From the cell containing the given text, extract its center point as (X, Y) coordinate. 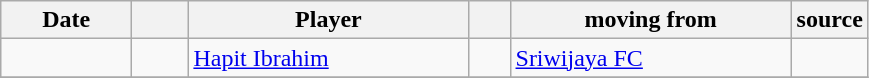
Date (66, 20)
Player (328, 20)
Hapit Ibrahim (328, 58)
source (830, 20)
moving from (650, 20)
Sriwijaya FC (650, 58)
